Locate the cell with the specified text and output its [x, y] center coordinate. 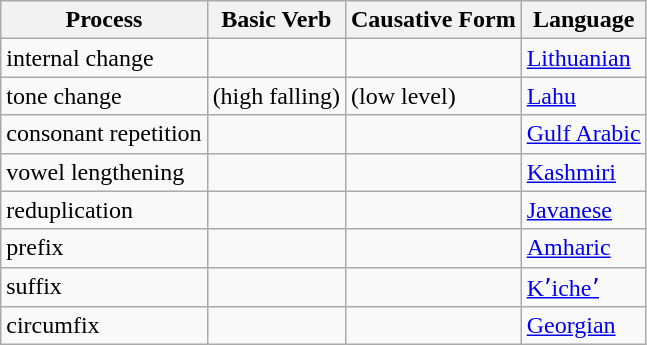
tone change [104, 96]
internal change [104, 58]
circumfix [104, 326]
vowel lengthening [104, 172]
Kashmiri [584, 172]
Lahu [584, 96]
Javanese [584, 210]
Amharic [584, 248]
Causative Form [433, 20]
Process [104, 20]
consonant repetition [104, 134]
(high falling) [276, 96]
suffix [104, 287]
Basic Verb [276, 20]
prefix [104, 248]
Gulf Arabic [584, 134]
Kʼicheʼ [584, 287]
(low level) [433, 96]
reduplication [104, 210]
Lithuanian [584, 58]
Language [584, 20]
Georgian [584, 326]
